Return (X, Y) of the center of cell containing provided text 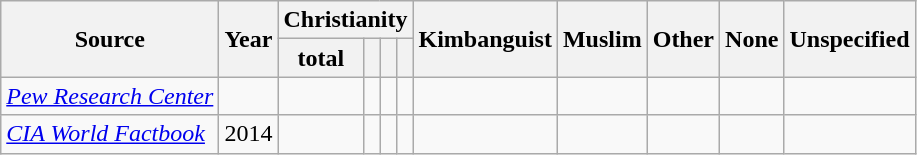
CIA World Factbook (110, 134)
Year (248, 39)
Muslim (602, 39)
Christianity (346, 20)
Pew Research Center (110, 96)
Source (110, 39)
total (321, 58)
None (752, 39)
Unspecified (850, 39)
2014 (248, 134)
Other (683, 39)
Kimbanguist (485, 39)
